Search for the cell housing the specified text and yield its [X, Y] center coordinate. 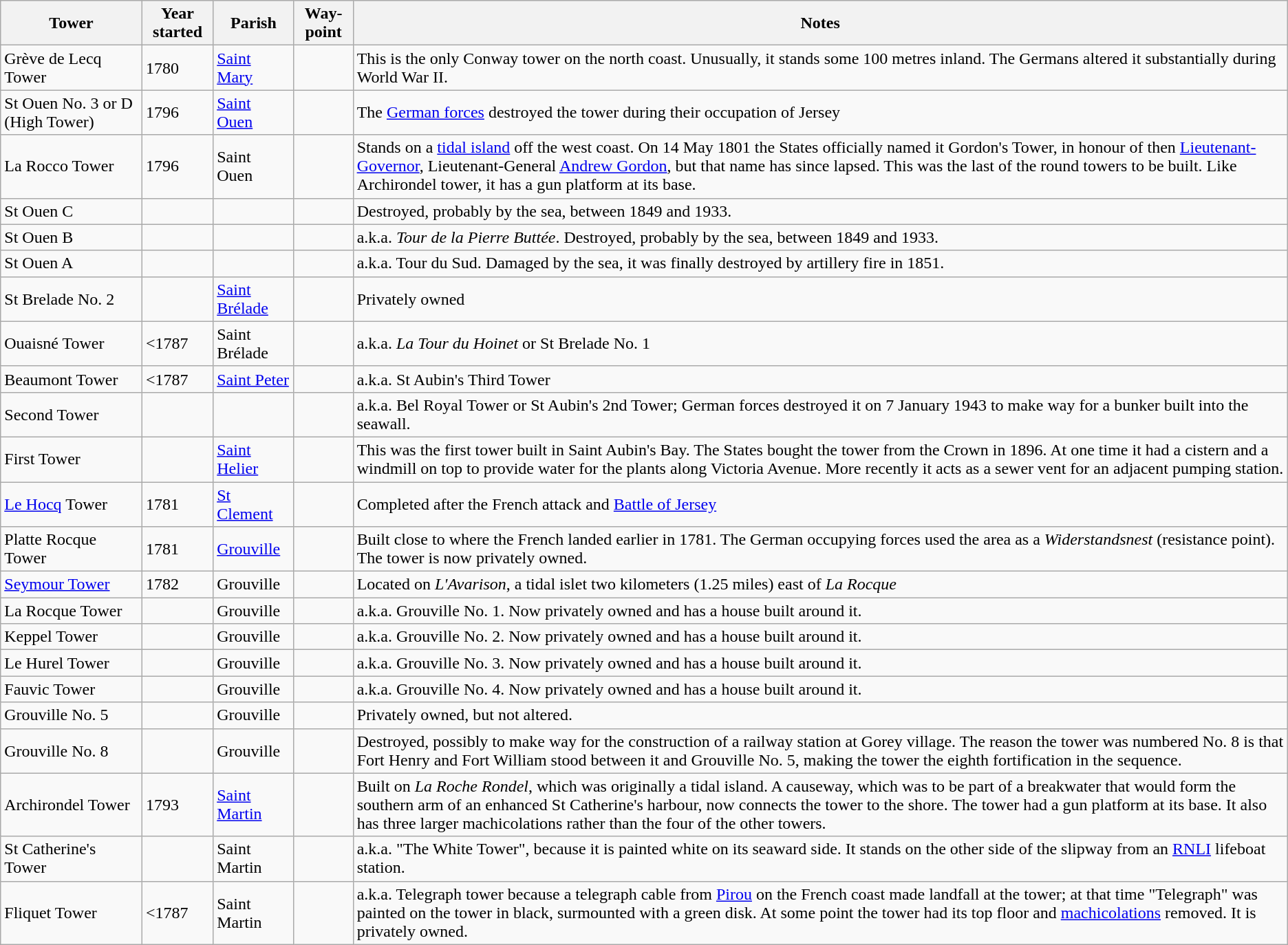
Way-point [323, 23]
St Ouen B [72, 237]
Notes [820, 23]
a.k.a. Tour de la Pierre Buttée. Destroyed, probably by the sea, between 1849 and 1933. [820, 237]
Grouville No. 5 [72, 715]
Le Hurel Tower [72, 663]
St Ouen No. 3 or D (High Tower) [72, 113]
a.k.a. St Aubin's Third Tower [820, 379]
a.k.a. La Tour du Hoinet or St Brelade No. 1 [820, 344]
Archirondel Tower [72, 805]
Grève de Lecq Tower [72, 67]
Grouville No. 8 [72, 751]
a.k.a. "The White Tower", because it is painted white on its seaward side. It stands on the other side of the slipway from an RNLI lifeboat station. [820, 858]
Privately owned, but not altered. [820, 715]
Located on L'Avarison, a tidal islet two kilometers (1.25 miles) east of La Rocque [820, 585]
Saint Mary [253, 67]
Fliquet Tower [72, 913]
1780 [178, 67]
Saint Peter [253, 379]
Ouaisné Tower [72, 344]
Beaumont Tower [72, 379]
Year started [178, 23]
St Ouen A [72, 263]
Destroyed, probably by the sea, between 1849 and 1933. [820, 211]
Seymour Tower [72, 585]
St Clement [253, 503]
Le Hocq Tower [72, 503]
1793 [178, 805]
a.k.a. Grouville No. 2. Now privately owned and has a house built around it. [820, 637]
a.k.a. Grouville No. 3. Now privately owned and has a house built around it. [820, 663]
The German forces destroyed the tower during their occupation of Jersey [820, 113]
La Rocco Tower [72, 166]
Privately owned [820, 298]
Tower [72, 23]
St Brelade No. 2 [72, 298]
a.k.a. Grouville No. 4. Now privately owned and has a house built around it. [820, 689]
St Ouen C [72, 211]
Parish [253, 23]
St Catherine's Tower [72, 858]
Platte Rocque Tower [72, 549]
a.k.a. Bel Royal Tower or St Aubin's 2nd Tower; German forces destroyed it on 7 January 1943 to make way for a bunker built into the seawall. [820, 414]
Fauvic Tower [72, 689]
Completed after the French attack and Battle of Jersey [820, 503]
Saint Helier [253, 459]
1782 [178, 585]
Keppel Tower [72, 637]
Second Tower [72, 414]
a.k.a. Grouville No. 1. Now privately owned and has a house built around it. [820, 611]
First Tower [72, 459]
a.k.a. Tour du Sud. Damaged by the sea, it was finally destroyed by artillery fire in 1851. [820, 263]
La Rocque Tower [72, 611]
